Pinpoint the cell where the given text exists, returning its [X, Y] midpoint coordinate. 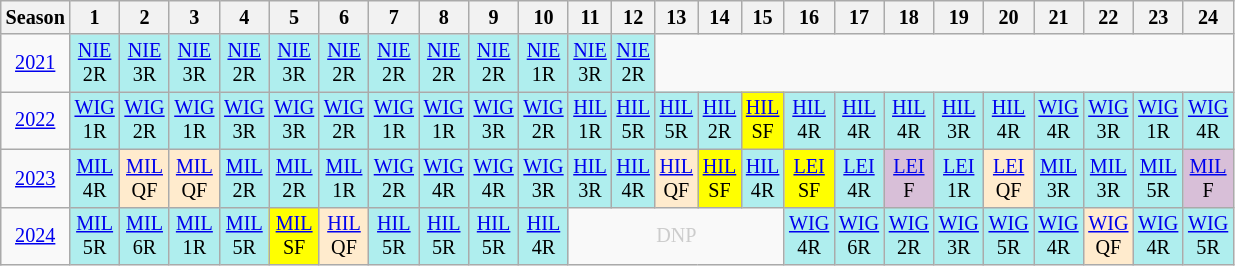
LEI1R [959, 178]
22 [1108, 18]
MILSF [294, 236]
WIGQF [1108, 236]
2023 [36, 178]
2 [145, 18]
NIE1R [544, 63]
2024 [36, 236]
HIL2R [720, 121]
LEIF [909, 178]
8 [444, 18]
20 [1009, 18]
4 [244, 18]
3 [194, 18]
2022 [36, 121]
1 [95, 18]
LEISF [809, 178]
LEI4R [859, 178]
Season [36, 18]
MIL4R [95, 178]
9 [494, 18]
17 [859, 18]
2021 [36, 63]
23 [1158, 18]
21 [1059, 18]
WIG6R [859, 236]
DNP [676, 236]
6 [344, 18]
7 [394, 18]
HIL1R [590, 121]
12 [634, 18]
5 [294, 18]
24 [1208, 18]
15 [762, 18]
19 [959, 18]
16 [809, 18]
11 [590, 18]
LEIQF [1009, 178]
13 [676, 18]
MIL6R [145, 236]
MILF [1208, 178]
10 [544, 18]
18 [909, 18]
14 [720, 18]
